Extract the (x, y) coordinate from the center of the cell holding the provided text.  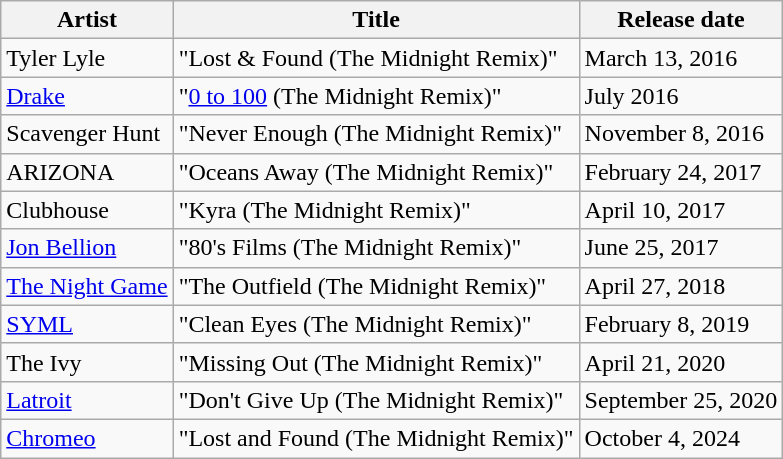
ARIZONA (87, 172)
"Clean Eyes (The Midnight Remix)" (376, 324)
Release date (681, 20)
Tyler Lyle (87, 58)
Scavenger Hunt (87, 134)
Drake (87, 96)
Artist (87, 20)
Title (376, 20)
"Kyra (The Midnight Remix)" (376, 210)
"Never Enough (The Midnight Remix)" (376, 134)
Jon Bellion (87, 248)
June 25, 2017 (681, 248)
"Missing Out (The Midnight Remix)" (376, 362)
"The Outfield (The Midnight Remix)" (376, 286)
The Ivy (87, 362)
April 21, 2020 (681, 362)
"80's Films (The Midnight Remix)" (376, 248)
March 13, 2016 (681, 58)
September 25, 2020 (681, 400)
April 27, 2018 (681, 286)
SYML (87, 324)
The Night Game (87, 286)
"0 to 100 (The Midnight Remix)" (376, 96)
February 24, 2017 (681, 172)
"Oceans Away (The Midnight Remix)" (376, 172)
October 4, 2024 (681, 438)
Chromeo (87, 438)
"Lost & Found (The Midnight Remix)" (376, 58)
February 8, 2019 (681, 324)
November 8, 2016 (681, 134)
Clubhouse (87, 210)
Latroit (87, 400)
April 10, 2017 (681, 210)
"Don't Give Up (The Midnight Remix)" (376, 400)
July 2016 (681, 96)
"Lost and Found (The Midnight Remix)" (376, 438)
